Output the (x, y) coordinate of the center of the cell containing the given text.  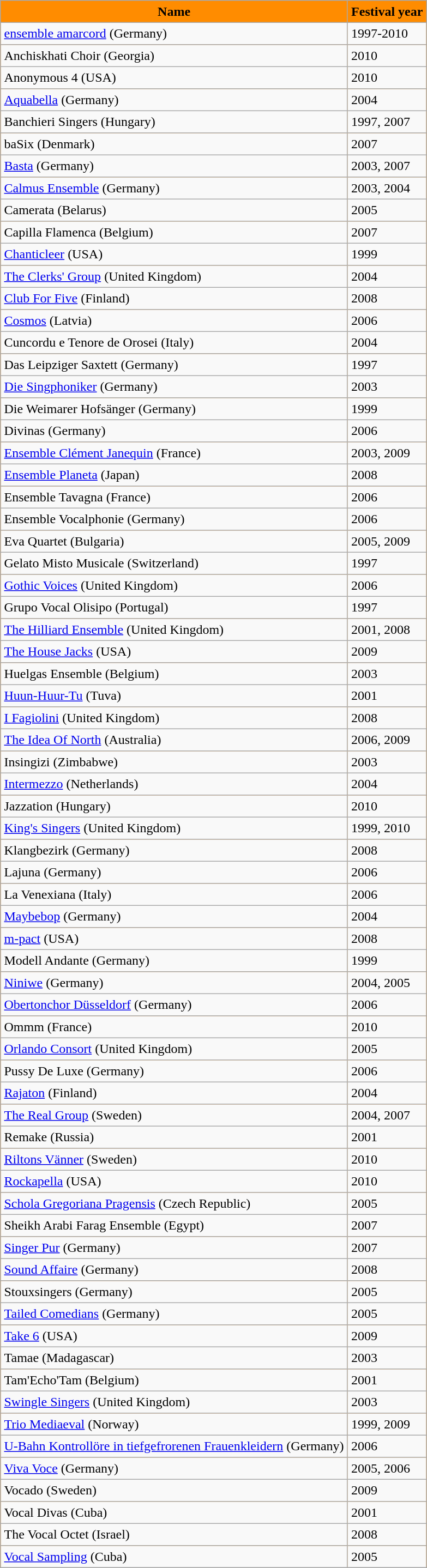
Swingle Singers (United Kingdom) (175, 1402)
2003, 2004 (387, 188)
Intermezzo (Netherlands) (175, 784)
Tam'Echo'Tam (Belgium) (175, 1380)
Die Weimarer Hofsänger (Germany) (175, 409)
The Clerks' Group (United Kingdom) (175, 276)
The House Jacks (USA) (175, 651)
The Hilliard Ensemble (United Kingdom) (175, 629)
Obertonchor Düsseldorf (Germany) (175, 1004)
I Fagiolini (United Kingdom) (175, 718)
Vocal Sampling (Cuba) (175, 1557)
Ensemble Clément Janequin (France) (175, 453)
Take 6 (USA) (175, 1336)
Rajaton (Finland) (175, 1093)
Sheikh Arabi Farag Ensemble (Egypt) (175, 1225)
Divinas (Germany) (175, 431)
2004, 2005 (387, 983)
Klangbezirk (Germany) (175, 850)
2006, 2009 (387, 740)
ensemble amarcord (Germany) (175, 33)
Capilla Flamenca (Belgium) (175, 232)
Modell Andante (Germany) (175, 960)
Camerata (Belarus) (175, 210)
Gothic Voices (United Kingdom) (175, 585)
Singer Pur (Germany) (175, 1248)
Vocado (Sweden) (175, 1490)
Basta (Germany) (175, 166)
1999, 2009 (387, 1424)
2005, 2006 (387, 1468)
Das Leipziger Saxtett (Germany) (175, 365)
2003, 2009 (387, 453)
1999, 2010 (387, 828)
Viva Voce (Germany) (175, 1468)
Name (175, 11)
Cuncordu e Tenore de Orosei (Italy) (175, 342)
Eva Quartet (Bulgaria) (175, 541)
Huelgas Ensemble (Belgium) (175, 674)
Die Singphoniker (Germany) (175, 386)
Anonymous 4 (USA) (175, 77)
1997, 2007 (387, 122)
Orlando Consort (United Kingdom) (175, 1049)
Trio Mediaeval (Norway) (175, 1424)
Remake (Russia) (175, 1137)
Jazzation (Hungary) (175, 806)
Cosmos (Latvia) (175, 320)
2001, 2008 (387, 629)
Banchieri Singers (Hungary) (175, 122)
Tailed Comedians (Germany) (175, 1313)
2005, 2009 (387, 541)
Aquabella (Germany) (175, 100)
1997-2010 (387, 33)
Festival year (387, 11)
2003, 2007 (387, 166)
Maybebop (Germany) (175, 916)
m-pact (USA) (175, 939)
Gelato Misto Musicale (Switzerland) (175, 563)
Club For Five (Finland) (175, 298)
Chanticleer (USA) (175, 254)
The Vocal Octet (Israel) (175, 1534)
La Venexiana (Italy) (175, 894)
Grupo Vocal Olisipo (Portugal) (175, 607)
Pussy De Luxe (Germany) (175, 1071)
Stouxsingers (Germany) (175, 1292)
Rockapella (USA) (175, 1181)
Ommm (France) (175, 1027)
U-Bahn Kontrollöre in tiefgefrorenen Frauenkleidern (Germany) (175, 1446)
Huun-Huur-Tu (Tuva) (175, 695)
Ensemble Vocalphonie (Germany) (175, 519)
Insingizi (Zimbabwe) (175, 762)
Calmus Ensemble (Germany) (175, 188)
Lajuna (Germany) (175, 872)
Vocal Divas (Cuba) (175, 1512)
The Real Group (Sweden) (175, 1115)
Niniwe (Germany) (175, 983)
Anchiskhati Choir (Georgia) (175, 56)
The Idea Of North (Australia) (175, 740)
Ensemble Tavagna (France) (175, 497)
Riltons Vänner (Sweden) (175, 1159)
baSix (Denmark) (175, 144)
Schola Gregoriana Pragensis (Czech Republic) (175, 1203)
2004, 2007 (387, 1115)
Ensemble Planeta (Japan) (175, 475)
Tamae (Madagascar) (175, 1358)
King's Singers (United Kingdom) (175, 828)
Sound Affaire (Germany) (175, 1269)
